Provide the [X, Y] coordinate of the cell's center where the given text is located.  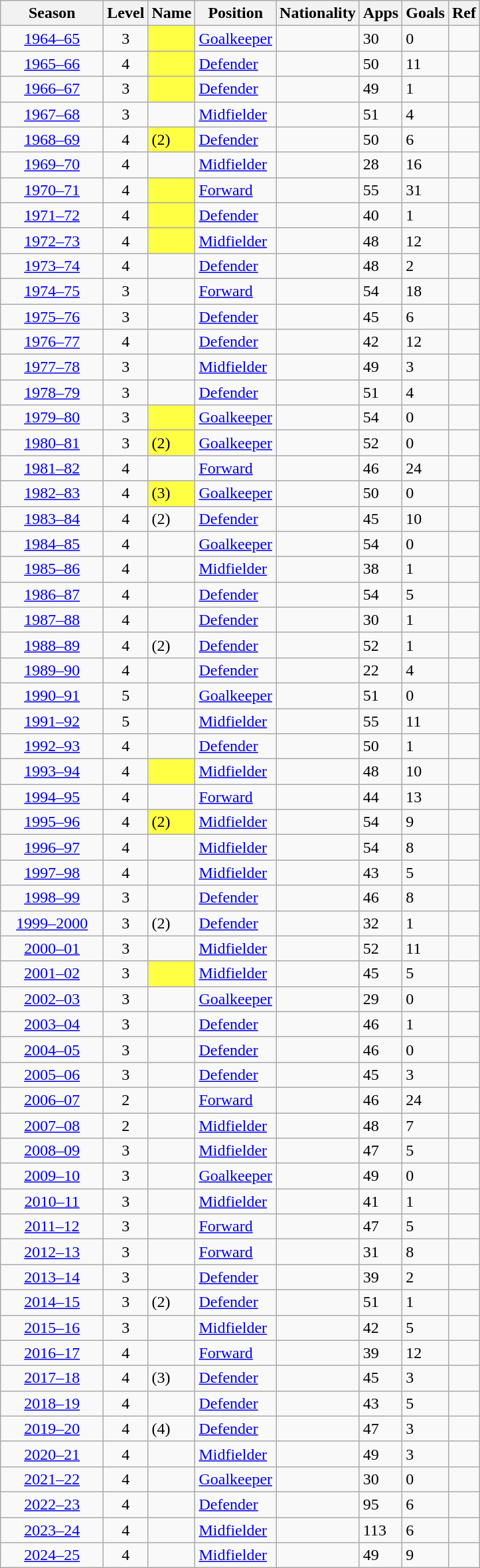
1976–77 [52, 342]
1968–69 [52, 139]
2012–13 [52, 1252]
2006–07 [52, 1100]
29 [380, 999]
1998–99 [52, 898]
1996–97 [52, 847]
2007–08 [52, 1126]
113 [380, 1529]
1986–87 [52, 594]
16 [426, 165]
Nationality [318, 13]
2008–09 [52, 1151]
1991–92 [52, 721]
1995–96 [52, 822]
Name [171, 13]
1982–83 [52, 493]
1974–75 [52, 291]
2024–25 [52, 1555]
2009–10 [52, 1176]
1975–76 [52, 317]
1989–90 [52, 670]
41 [380, 1201]
2017–18 [52, 1378]
1965–66 [52, 64]
1993–94 [52, 772]
2015–16 [52, 1328]
1971–72 [52, 215]
2011–12 [52, 1227]
1980–81 [52, 443]
Ref [463, 13]
1990–91 [52, 695]
1979–80 [52, 418]
40 [380, 215]
1972–73 [52, 240]
2019–20 [52, 1429]
1970–71 [52, 190]
2014–15 [52, 1302]
2000–01 [52, 948]
28 [380, 165]
1992–93 [52, 746]
1981–82 [52, 468]
1969–70 [52, 165]
18 [426, 291]
1997–98 [52, 873]
Season [52, 13]
38 [380, 569]
(4) [171, 1429]
32 [380, 923]
1988–89 [52, 645]
2002–03 [52, 999]
95 [380, 1504]
Apps [380, 13]
2003–04 [52, 1024]
2001–02 [52, 974]
Level [126, 13]
1964–65 [52, 39]
13 [426, 797]
1977–78 [52, 367]
1973–74 [52, 266]
7 [426, 1126]
2013–14 [52, 1277]
1978–79 [52, 392]
2022–23 [52, 1504]
2010–11 [52, 1201]
2020–21 [52, 1454]
1983–84 [52, 519]
1987–88 [52, 620]
1994–95 [52, 797]
Position [236, 13]
1984–85 [52, 544]
2021–22 [52, 1479]
2005–06 [52, 1075]
1966–67 [52, 89]
44 [380, 797]
22 [380, 670]
1967–68 [52, 114]
2023–24 [52, 1529]
1999–2000 [52, 923]
2016–17 [52, 1353]
2018–19 [52, 1403]
Goals [426, 13]
2004–05 [52, 1049]
1985–86 [52, 569]
